From the cell containing the given text, extract its center point as (X, Y) coordinate. 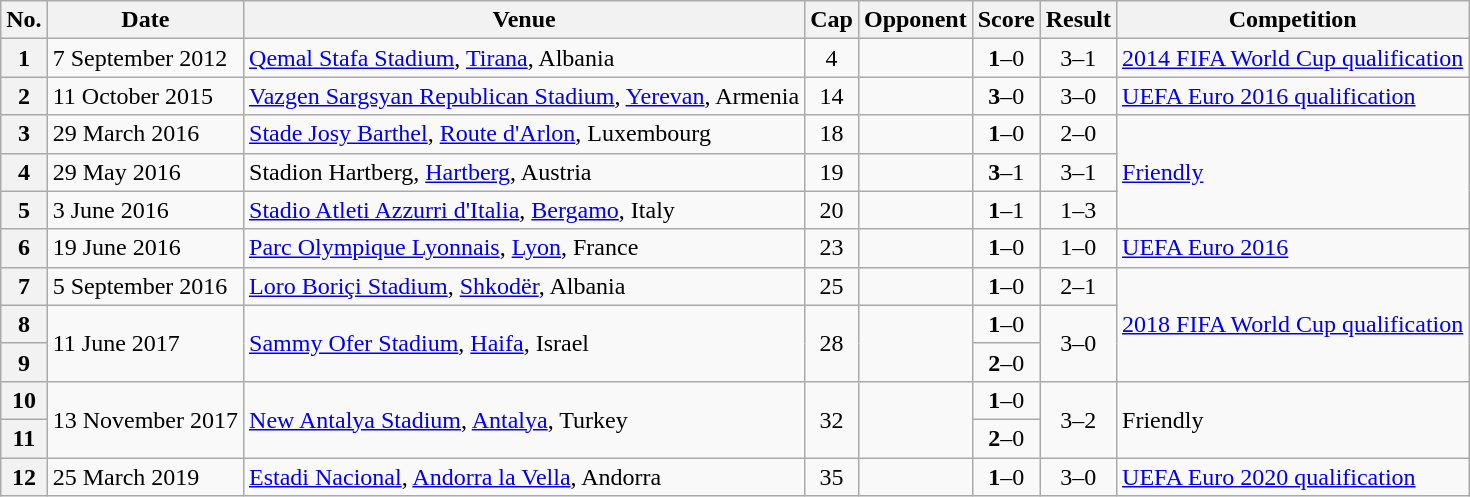
6 (24, 248)
Cap (832, 20)
19 (832, 172)
Vazgen Sargsyan Republican Stadium, Yerevan, Armenia (524, 96)
9 (24, 362)
25 (832, 286)
1–3 (1078, 210)
19 June 2016 (145, 248)
Score (1006, 20)
11 (24, 438)
7 September 2012 (145, 58)
Opponent (915, 20)
25 March 2019 (145, 477)
Estadi Nacional, Andorra la Vella, Andorra (524, 477)
7 (24, 286)
14 (832, 96)
8 (24, 324)
New Antalya Stadium, Antalya, Turkey (524, 419)
29 March 2016 (145, 134)
No. (24, 20)
3–2 (1078, 419)
Stadion Hartberg, Hartberg, Austria (524, 172)
1–1 (1006, 210)
2018 FIFA World Cup qualification (1293, 324)
Sammy Ofer Stadium, Haifa, Israel (524, 343)
13 November 2017 (145, 419)
32 (832, 419)
29 May 2016 (145, 172)
12 (24, 477)
Result (1078, 20)
Stade Josy Barthel, Route d'Arlon, Luxembourg (524, 134)
1 (24, 58)
Qemal Stafa Stadium, Tirana, Albania (524, 58)
Competition (1293, 20)
11 June 2017 (145, 343)
Loro Boriçi Stadium, Shkodër, Albania (524, 286)
2–1 (1078, 286)
28 (832, 343)
UEFA Euro 2020 qualification (1293, 477)
UEFA Euro 2016 qualification (1293, 96)
UEFA Euro 2016 (1293, 248)
35 (832, 477)
3 (24, 134)
Stadio Atleti Azzurri d'Italia, Bergamo, Italy (524, 210)
18 (832, 134)
Parc Olympique Lyonnais, Lyon, France (524, 248)
3 June 2016 (145, 210)
Venue (524, 20)
2014 FIFA World Cup qualification (1293, 58)
10 (24, 400)
Date (145, 20)
11 October 2015 (145, 96)
5 (24, 210)
5 September 2016 (145, 286)
20 (832, 210)
2 (24, 96)
23 (832, 248)
